Return (X, Y) of the center of cell containing provided text 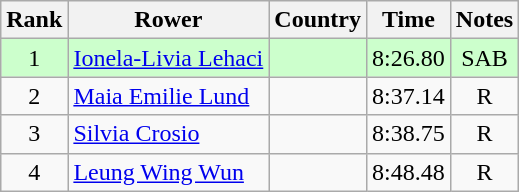
Time (409, 20)
Leung Wing Wun (168, 172)
8:38.75 (409, 134)
Country (318, 20)
8:37.14 (409, 96)
Maia Emilie Lund (168, 96)
Rank (34, 20)
8:26.80 (409, 58)
Rower (168, 20)
1 (34, 58)
Silvia Crosio (168, 134)
Notes (484, 20)
Ionela-Livia Lehaci (168, 58)
4 (34, 172)
8:48.48 (409, 172)
2 (34, 96)
3 (34, 134)
SAB (484, 58)
